Determine the (x, y) coordinate at the center of the cell enclosing the given text.  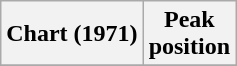
Peakposition (189, 34)
Chart (1971) (72, 34)
